Provide the [X, Y] coordinate of the cell's center where the given text is located.  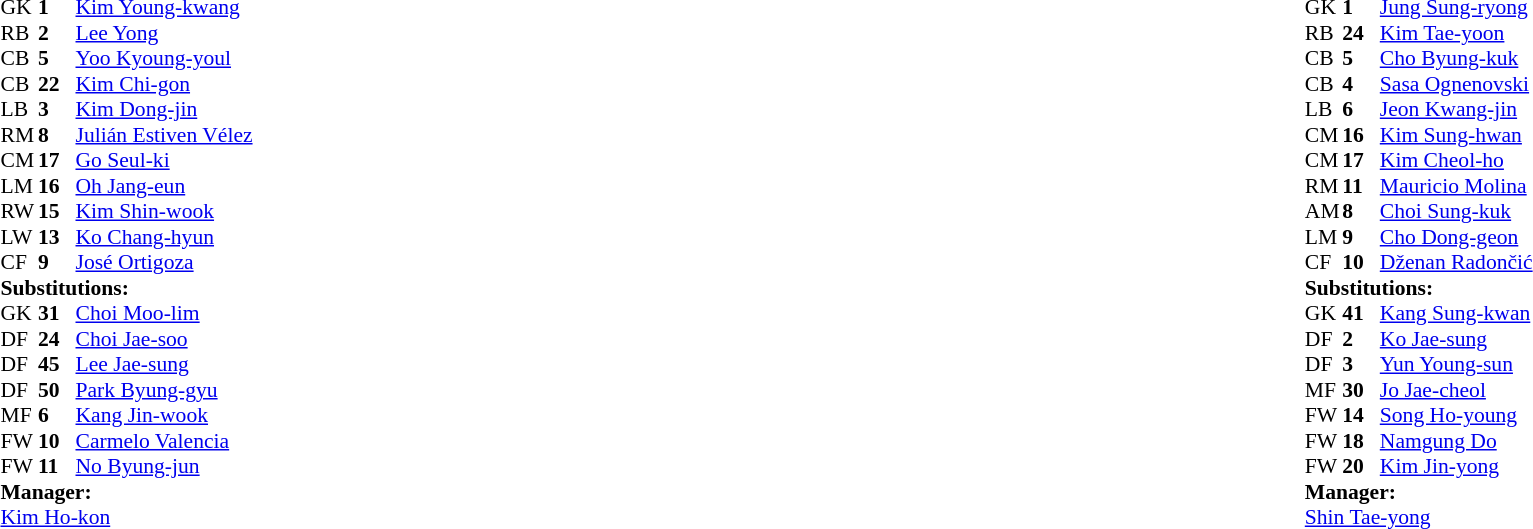
Jo Jae-cheol [1456, 390]
Choi Sung-kuk [1456, 211]
Kim Sung-hwan [1456, 135]
50 [57, 390]
30 [1361, 390]
RW [19, 211]
13 [57, 237]
Lee Yong [164, 33]
22 [57, 84]
Julián Estiven Vélez [164, 135]
Cho Dong-geon [1456, 237]
Mauricio Molina [1456, 186]
Choi Jae-soo [164, 339]
Oh Jang-eun [164, 186]
Cho Byung-kuk [1456, 59]
Ko Chang-hyun [164, 237]
Jeon Kwang-jin [1456, 109]
Ko Jae-sung [1456, 339]
Choi Moo-lim [164, 313]
4 [1361, 84]
Kim Dong-jin [164, 109]
Go Seul-ki [164, 161]
José Ortigoza [164, 263]
No Byung-jun [164, 467]
Carmelo Valencia [164, 441]
31 [57, 313]
Namgung Do [1456, 441]
18 [1361, 441]
Park Byung-gyu [164, 390]
Kim Jin-yong [1456, 467]
15 [57, 211]
Yun Young-sun [1456, 365]
Lee Jae-sung [164, 365]
Kim Chi-gon [164, 84]
20 [1361, 467]
Kim Cheol-ho [1456, 161]
LW [19, 237]
Dženan Radončić [1456, 263]
Yoo Kyoung-youl [164, 59]
Kang Sung-kwan [1456, 313]
41 [1361, 313]
AM [1324, 211]
45 [57, 365]
Song Ho-young [1456, 415]
14 [1361, 415]
Sasa Ognenovski [1456, 84]
Kang Jin-wook [164, 415]
Kim Tae-yoon [1456, 33]
Kim Shin-wook [164, 211]
